Extract the (x, y) coordinate from the center of the cell holding the provided text.  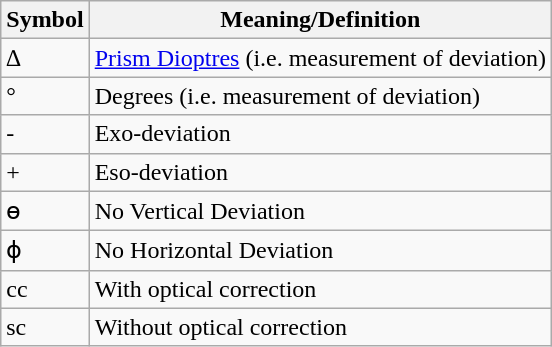
Meaning/Definition (320, 20)
cc (45, 289)
∆ (45, 58)
sc (45, 327)
- (45, 134)
Degrees (i.e. measurement of deviation) (320, 96)
Symbol (45, 20)
With optical correction (320, 289)
+ (45, 172)
ɸ (45, 251)
ө (45, 211)
Exo-deviation (320, 134)
No Horizontal Deviation (320, 251)
No Vertical Deviation (320, 211)
Eso-deviation (320, 172)
Prism Dioptres (i.e. measurement of deviation) (320, 58)
° (45, 96)
Without optical correction (320, 327)
